Scan for the cell matching the given text and deliver its (x, y) coordinate at center. 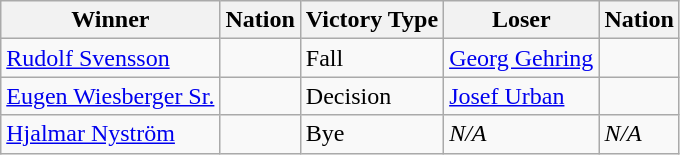
Decision (372, 96)
Victory Type (372, 20)
Rudolf Svensson (110, 58)
Josef Urban (522, 96)
Georg Gehring (522, 58)
Bye (372, 134)
Fall (372, 58)
Eugen Wiesberger Sr. (110, 96)
Winner (110, 20)
Loser (522, 20)
Hjalmar Nyström (110, 134)
